Provide the (x, y) coordinate of the cell's center where the given text is located.  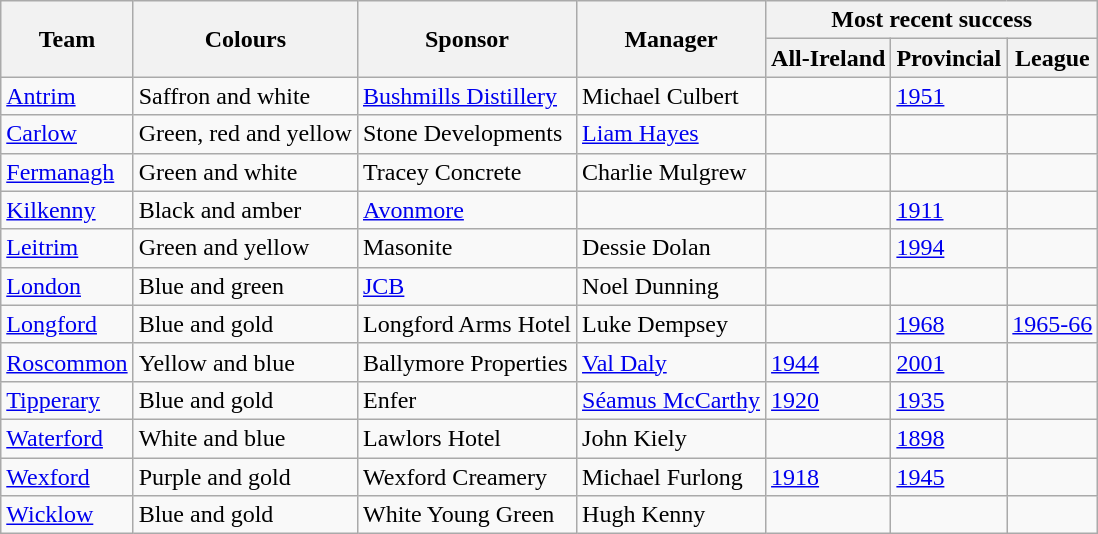
Fermanagh (67, 172)
Wexford (67, 477)
2001 (949, 362)
Antrim (67, 96)
Green and yellow (245, 248)
Team (67, 39)
1951 (949, 96)
London (67, 286)
1911 (949, 210)
Wexford Creamery (466, 477)
Saffron and white (245, 96)
Longford Arms Hotel (466, 324)
Séamus McCarthy (672, 400)
Longford (67, 324)
Bushmills Distillery (466, 96)
Charlie Mulgrew (672, 172)
Roscommon (67, 362)
Lawlors Hotel (466, 438)
Carlow (67, 134)
1935 (949, 400)
Val Daly (672, 362)
1918 (828, 477)
1945 (949, 477)
Kilkenny (67, 210)
1898 (949, 438)
Provincial (949, 58)
Black and amber (245, 210)
1994 (949, 248)
Tracey Concrete (466, 172)
1968 (949, 324)
1920 (828, 400)
Masonite (466, 248)
White Young Green (466, 515)
Michael Furlong (672, 477)
All-Ireland (828, 58)
Avonmore (466, 210)
JCB (466, 286)
Purple and gold (245, 477)
Luke Dempsey (672, 324)
Enfer (466, 400)
Green, red and yellow (245, 134)
League (1052, 58)
Wicklow (67, 515)
Hugh Kenny (672, 515)
Colours (245, 39)
Dessie Dolan (672, 248)
White and blue (245, 438)
Noel Dunning (672, 286)
1965-66 (1052, 324)
Michael Culbert (672, 96)
Liam Hayes (672, 134)
Yellow and blue (245, 362)
Sponsor (466, 39)
1944 (828, 362)
Waterford (67, 438)
Leitrim (67, 248)
Manager (672, 39)
Blue and green (245, 286)
Stone Developments (466, 134)
John Kiely (672, 438)
Ballymore Properties (466, 362)
Tipperary (67, 400)
Most recent success (932, 20)
Green and white (245, 172)
